Locate the cell with the specified text and output its [X, Y] center coordinate. 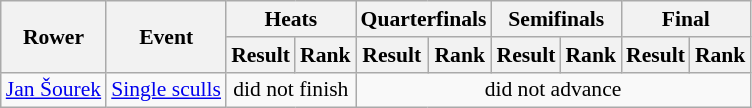
Quarterfinals [424, 19]
Jan Šourek [54, 90]
did not finish [290, 90]
Heats [290, 19]
did not advance [554, 90]
Single sculls [166, 90]
Rower [54, 36]
Event [166, 36]
Semifinals [556, 19]
Final [686, 19]
